Identify which cell holds the provided text, then report its (x, y) central coordinate. 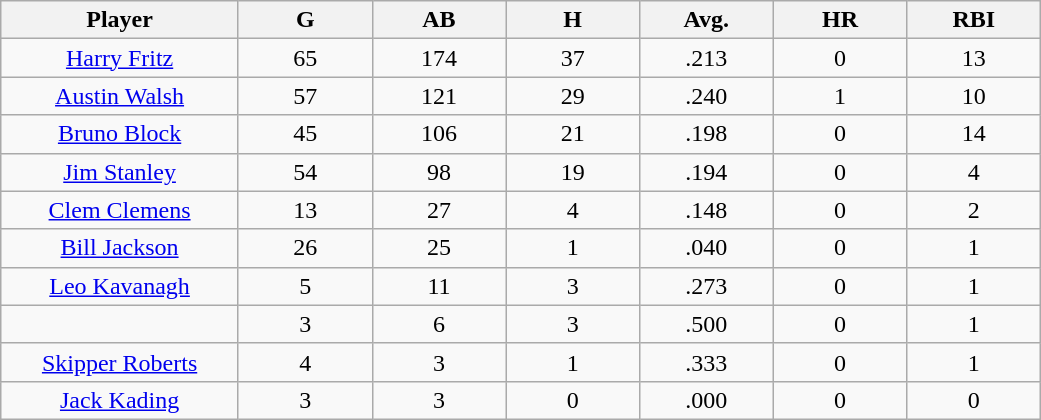
Harry Fritz (120, 58)
26 (305, 248)
10 (974, 96)
Player (120, 20)
.148 (706, 210)
AB (439, 20)
11 (439, 286)
14 (974, 134)
.273 (706, 286)
2 (974, 210)
57 (305, 96)
.000 (706, 400)
37 (573, 58)
.240 (706, 96)
HR (840, 20)
25 (439, 248)
21 (573, 134)
121 (439, 96)
174 (439, 58)
.500 (706, 324)
45 (305, 134)
65 (305, 58)
Bill Jackson (120, 248)
27 (439, 210)
29 (573, 96)
Jim Stanley (120, 172)
Avg. (706, 20)
Skipper Roberts (120, 362)
54 (305, 172)
.194 (706, 172)
98 (439, 172)
19 (573, 172)
Bruno Block (120, 134)
.333 (706, 362)
RBI (974, 20)
G (305, 20)
Austin Walsh (120, 96)
106 (439, 134)
6 (439, 324)
5 (305, 286)
Clem Clemens (120, 210)
Jack Kading (120, 400)
.198 (706, 134)
.040 (706, 248)
.213 (706, 58)
Leo Kavanagh (120, 286)
H (573, 20)
